Determine the [X, Y] coordinate at the center of the cell enclosing the given text.  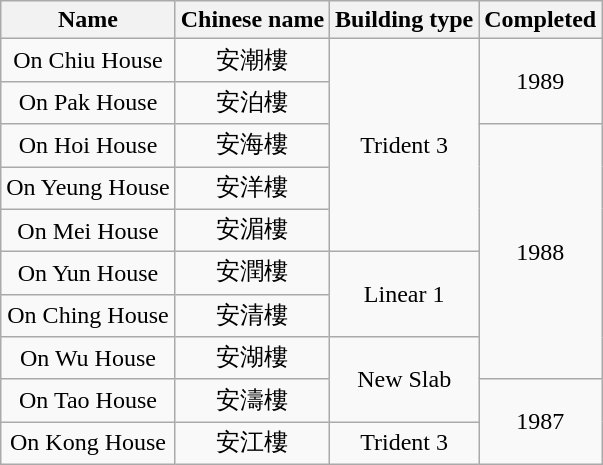
安湄樓 [252, 230]
安海樓 [252, 146]
安湖樓 [252, 358]
On Pak House [88, 102]
On Wu House [88, 358]
On Tao House [88, 400]
Building type [404, 20]
安潤樓 [252, 274]
On Kong House [88, 444]
New Slab [404, 380]
Chinese name [252, 20]
On Yun House [88, 274]
On Yeung House [88, 188]
On Chiu House [88, 60]
安泊樓 [252, 102]
安江樓 [252, 444]
1989 [540, 82]
On Ching House [88, 316]
Name [88, 20]
On Mei House [88, 230]
1988 [540, 252]
On Hoi House [88, 146]
安濤樓 [252, 400]
安潮樓 [252, 60]
Linear 1 [404, 294]
安清樓 [252, 316]
1987 [540, 422]
安洋樓 [252, 188]
Completed [540, 20]
